From the cell containing the given text, extract its center point as (X, Y) coordinate. 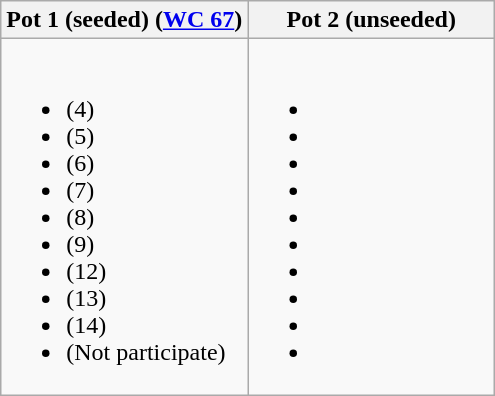
(4) (5) (6) (7) (8) (9) (12) (13) (14) (Not participate) (124, 217)
Pot 1 (seeded) (WC 67) (124, 20)
Pot 2 (unseeded) (372, 20)
